From the cell containing the given text, extract its center point as [X, Y] coordinate. 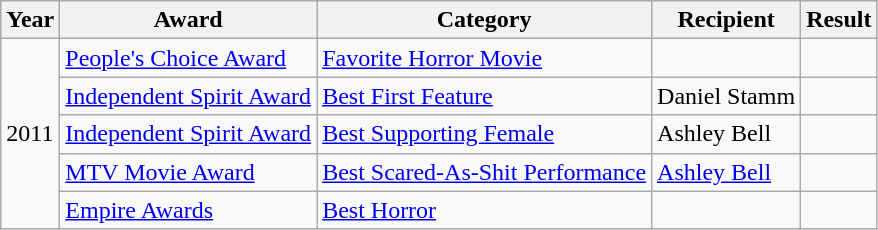
Best Supporting Female [484, 134]
2011 [30, 134]
Best First Feature [484, 96]
Recipient [726, 20]
MTV Movie Award [188, 172]
Best Scared-As-Shit Performance [484, 172]
Empire Awards [188, 210]
Year [30, 20]
Daniel Stamm [726, 96]
Award [188, 20]
Category [484, 20]
Result [839, 20]
Favorite Horror Movie [484, 58]
People's Choice Award [188, 58]
Best Horror [484, 210]
